Find where the given text appears and provide that cell's center as (X, Y) coordinate. 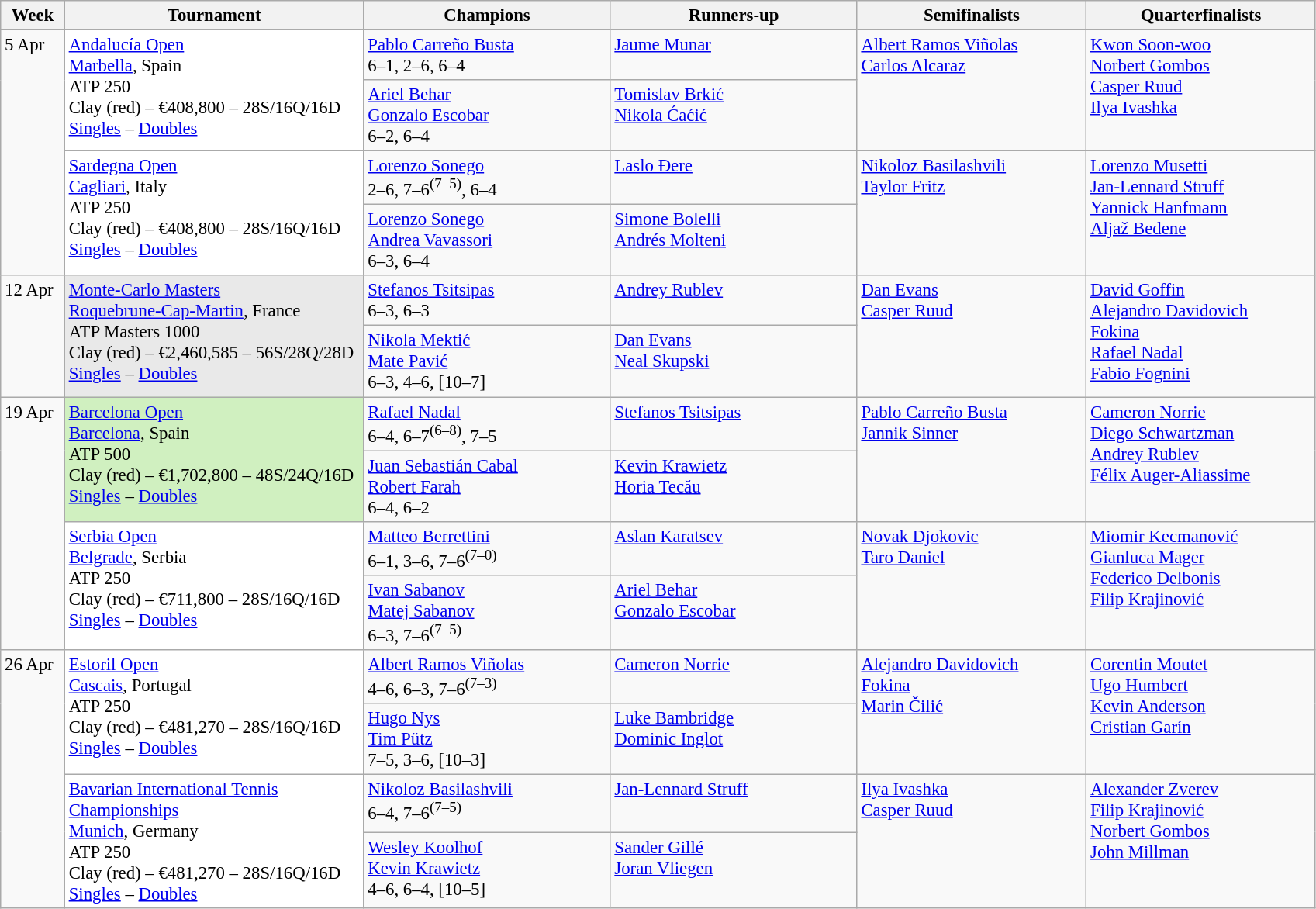
Alexander Zverev Filip Krajinović Norbert Gombos John Millman (1201, 842)
Ivan Sabanov Matej Sabanov6–3, 7–6(7–5) (487, 613)
Andalucía Open Marbella, SpainATP 250Clay (red) – €408,800 – 28S/16Q/16D Singles – Doubles (214, 91)
Quarterfinalists (1201, 16)
Dan Evans Casper Ruud (972, 337)
Sander Gillé Joran Vliegen (734, 870)
Semifinalists (972, 16)
Kevin Krawietz Horia Tecău (734, 486)
Andrey Rublev (734, 301)
Jan-Lennard Struff (734, 804)
Albert Ramos Viñolas 4–6, 6–3, 7–6(7–3) (487, 676)
Aslan Karatsev (734, 548)
Runners-up (734, 16)
Tournament (214, 16)
Lorenzo Sonego Andrea Vavassori 6–3, 6–4 (487, 240)
Corentin Moutet Ugo Humbert Kevin Anderson Cristian Garín (1201, 712)
12 Apr (33, 337)
5 Apr (33, 154)
Lorenzo Sonego 2–6, 7–6(7–5), 6–4 (487, 178)
Stefanos Tsitsipas 6–3, 6–3 (487, 301)
Rafael Nadal 6–4, 6–7(6–8), 7–5 (487, 423)
Monte-Carlo Masters Roquebrune-Cap-Martin, FranceATP Masters 1000Clay (red) – €2,460,585 – 56S/28Q/28D Singles – Doubles (214, 337)
Ariel Behar Gonzalo Escobar 6–2, 6–4 (487, 116)
Dan Evans Neal Skupski (734, 361)
Nikoloz Basilashvili 6–4, 7–6(7–5) (487, 804)
Laslo Đere (734, 178)
Tomislav Brkić Nikola Ćaćić (734, 116)
Cameron Norrie (734, 676)
26 Apr (33, 779)
Hugo Nys Tim Pütz7–5, 3–6, [10–3] (487, 739)
Week (33, 16)
Nikola Mektić Mate Pavić 6–3, 4–6, [10–7] (487, 361)
Estoril Open Cascais, PortugalATP 250Clay (red) – €481,270 – 28S/16Q/16D Singles – Doubles (214, 712)
Simone Bolelli Andrés Molteni (734, 240)
Wesley Koolhof Kevin Krawietz4–6, 6–4, [10–5] (487, 870)
Novak Djokovic Taro Daniel (972, 585)
Barcelona Open Barcelona, SpainATP 500Clay (red) – €1,702,800 – 48S/24Q/16D Singles – Doubles (214, 459)
Stefanos Tsitsipas (734, 423)
Kwon Soon-woo Norbert Gombos Casper Ruud Ilya Ivashka (1201, 91)
Pablo Carreño Busta Jannik Sinner (972, 459)
David Goffin Alejandro Davidovich Fokina Rafael Nadal Fabio Fognini (1201, 337)
Alejandro Davidovich Fokina Marin Čilić (972, 712)
Ariel Behar Gonzalo Escobar (734, 613)
Lorenzo Musetti Jan-Lennard Struff Yannick Hanfmann Aljaž Bedene (1201, 214)
Luke Bambridge Dominic Inglot (734, 739)
Cameron Norrie Diego Schwartzman Andrey Rublev Félix Auger-Aliassime (1201, 459)
Miomir Kecmanović Gianluca Mager Federico Delbonis Filip Krajinović (1201, 585)
Juan Sebastián Cabal Robert Farah 6–4, 6–2 (487, 486)
Jaume Munar (734, 56)
Ilya Ivashka Casper Ruud (972, 842)
Albert Ramos Viñolas Carlos Alcaraz (972, 91)
Pablo Carreño Busta 6–1, 2–6, 6–4 (487, 56)
Nikoloz Basilashvili Taylor Fritz (972, 214)
Champions (487, 16)
19 Apr (33, 524)
Serbia Open Belgrade, SerbiaATP 250Clay (red) – €711,800 – 28S/16Q/16D Singles – Doubles (214, 585)
Sardegna Open Cagliari, ItalyATP 250Clay (red) – €408,800 – 28S/16Q/16D Singles – Doubles (214, 214)
Bavarian International Tennis Championships Munich, GermanyATP 250Clay (red) – €481,270 – 28S/16Q/16D Singles – Doubles (214, 842)
Matteo Berrettini 6–1, 3–6, 7–6(7–0) (487, 548)
